Return the [X, Y] coordinate for the center point of the cell that contains the specified text.  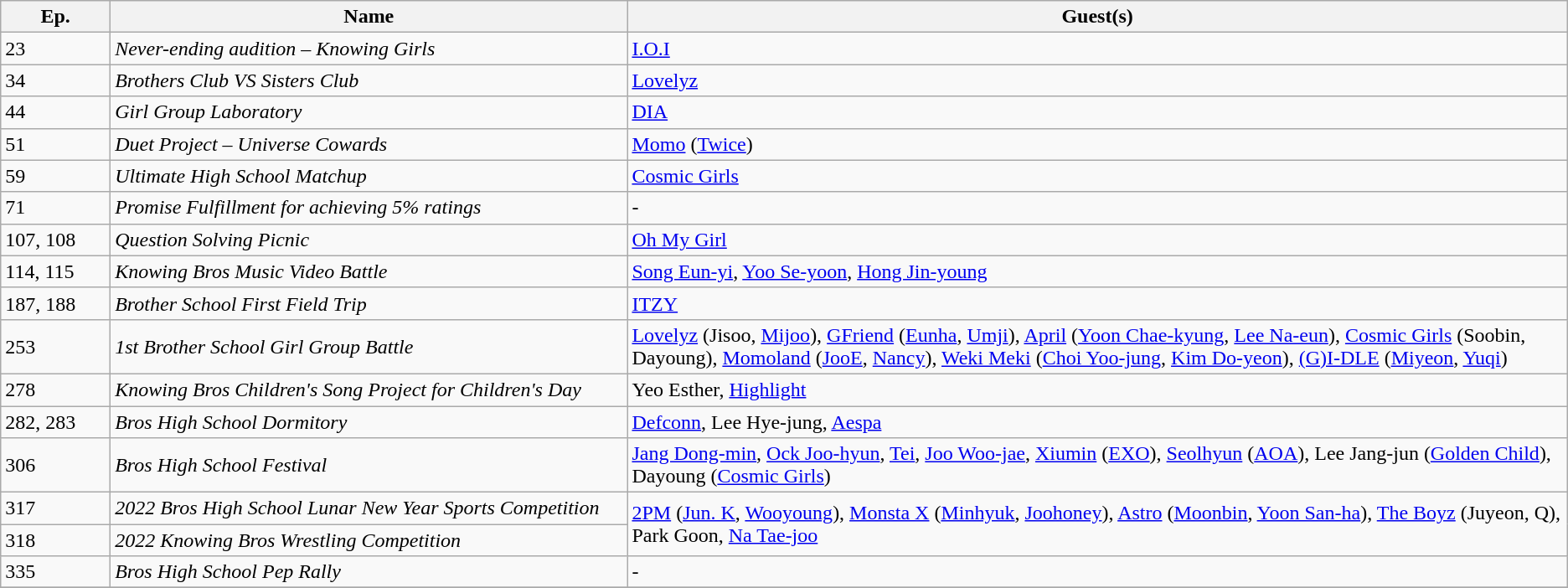
Defconn, Lee Hye-jung, Aespa [1097, 421]
Brother School First Field Trip [369, 303]
187, 188 [55, 303]
278 [55, 389]
34 [55, 80]
Knowing Bros Children's Song Project for Children's Day [369, 389]
253 [55, 347]
23 [55, 49]
1st Brother School Girl Group Battle [369, 347]
Bros High School Pep Rally [369, 572]
71 [55, 208]
Guest(s) [1097, 17]
Ultimate High School Matchup [369, 176]
Jang Dong-min, Ock Joo-hyun, Tei, Joo Woo-jae, Xiumin (EXO), Seolhyun (AOA), Lee Jang-jun (Golden Child), Dayoung (Cosmic Girls) [1097, 466]
Cosmic Girls [1097, 176]
306 [55, 466]
Bros High School Dormitory [369, 421]
Brothers Club VS Sisters Club [369, 80]
Knowing Bros Music Video Battle [369, 271]
114, 115 [55, 271]
Momo (Twice) [1097, 144]
2022 Bros High School Lunar New Year Sports Competition [369, 508]
Yeo Esther, Highlight [1097, 389]
Lovelyz [1097, 80]
Ep. [55, 17]
Name [369, 17]
DIA [1097, 112]
51 [55, 144]
ITZY [1097, 303]
I.O.I [1097, 49]
Duet Project – Universe Cowards [369, 144]
317 [55, 508]
59 [55, 176]
2022 Knowing Bros Wrestling Competition [369, 540]
107, 108 [55, 240]
Girl Group Laboratory [369, 112]
Question Solving Picnic [369, 240]
318 [55, 540]
44 [55, 112]
Song Eun-yi, Yoo Se-yoon, Hong Jin-young [1097, 271]
Oh My Girl [1097, 240]
335 [55, 572]
2PM (Jun. K, Wooyoung), Monsta X (Minhyuk, Joohoney), Astro (Moonbin, Yoon San-ha), The Boyz (Juyeon, Q), Park Goon, Na Tae-joo [1097, 524]
Never-ending audition – Knowing Girls [369, 49]
282, 283 [55, 421]
Promise Fulfillment for achieving 5% ratings [369, 208]
Bros High School Festival [369, 466]
